Scan for the cell matching the given text and deliver its [x, y] coordinate at center. 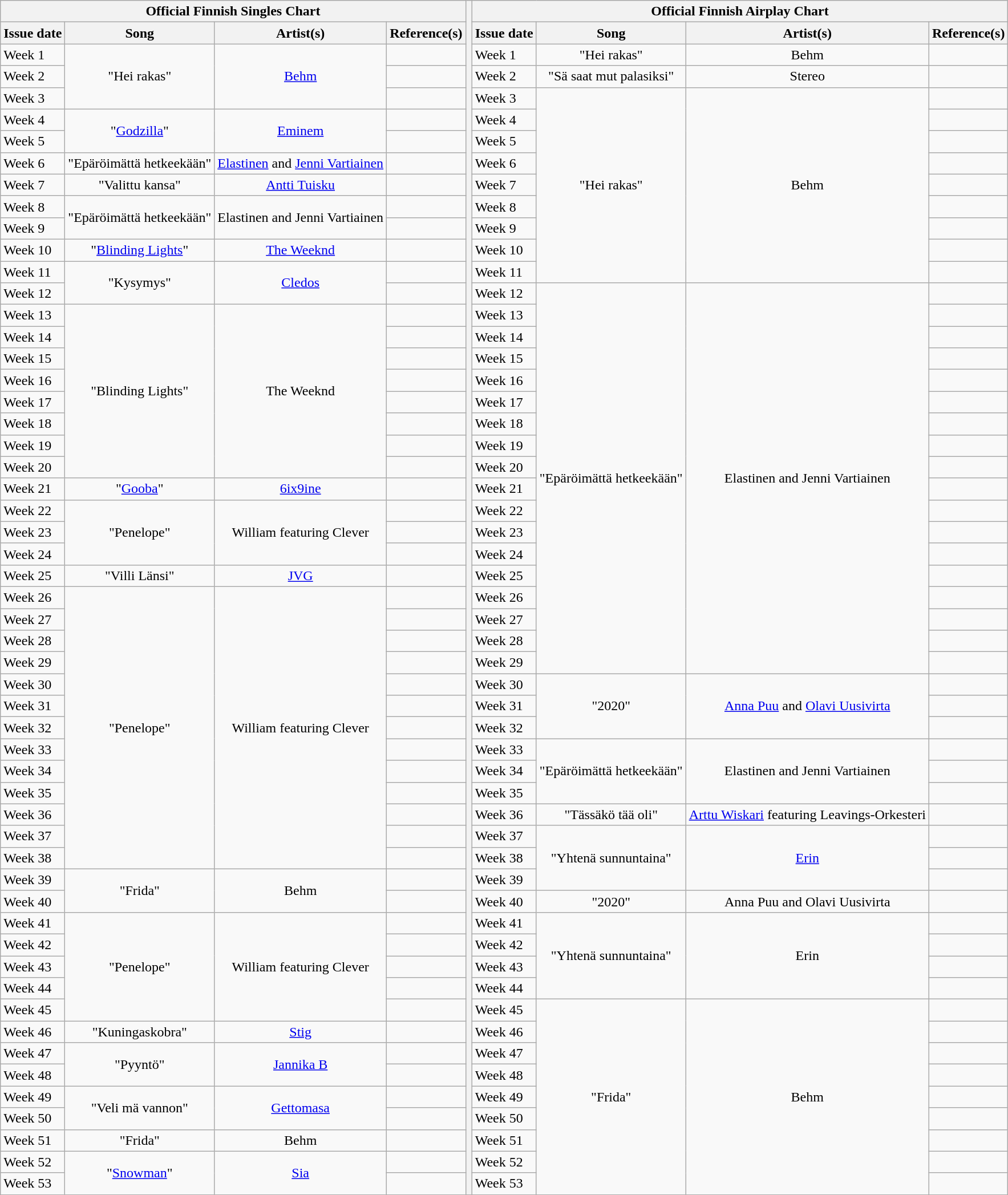
"Kysymys" [140, 283]
Cledos [301, 283]
Stig [301, 1032]
"Veli mä vannon" [140, 1108]
Arttu Wiskari featuring Leavings-Orkesteri [807, 815]
Stereo [807, 76]
"Valittu kansa" [140, 185]
JVG [301, 576]
"Snowman" [140, 1173]
"Villi Länsi" [140, 576]
"Pyyntö" [140, 1064]
"Godzilla" [140, 131]
"Kuningaskobra" [140, 1032]
"Tässäkö tää oli" [611, 815]
Antti Tuisku [301, 185]
"Gooba" [140, 489]
"Sä saat mut palasiksi" [611, 76]
Official Finnish Airplay Chart [740, 11]
Jannika B [301, 1064]
6ix9ine [301, 489]
Eminem [301, 131]
Sia [301, 1173]
Gettomasa [301, 1108]
Official Finnish Singles Chart [233, 11]
